Return (x, y) of the center of cell containing provided text 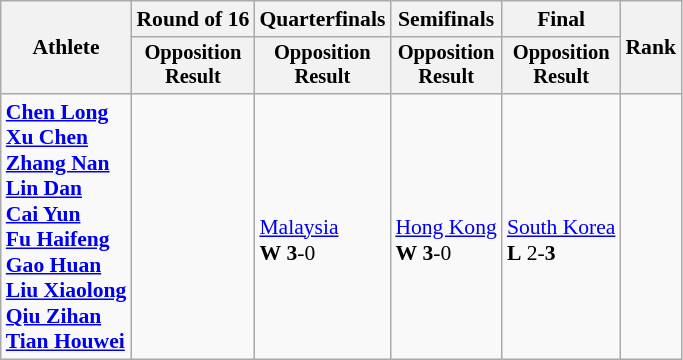
Athlete (66, 48)
South KoreaL 2-3 (562, 226)
Round of 16 (192, 19)
Semifinals (446, 19)
Chen LongXu ChenZhang NanLin DanCai YunFu HaifengGao HuanLiu XiaolongQiu ZihanTian Houwei (66, 226)
Quarterfinals (322, 19)
Hong KongW 3-0 (446, 226)
Rank (650, 48)
Final (562, 19)
MalaysiaW 3-0 (322, 226)
